Provide the (x, y) coordinate of the cell's center where the given text is located.  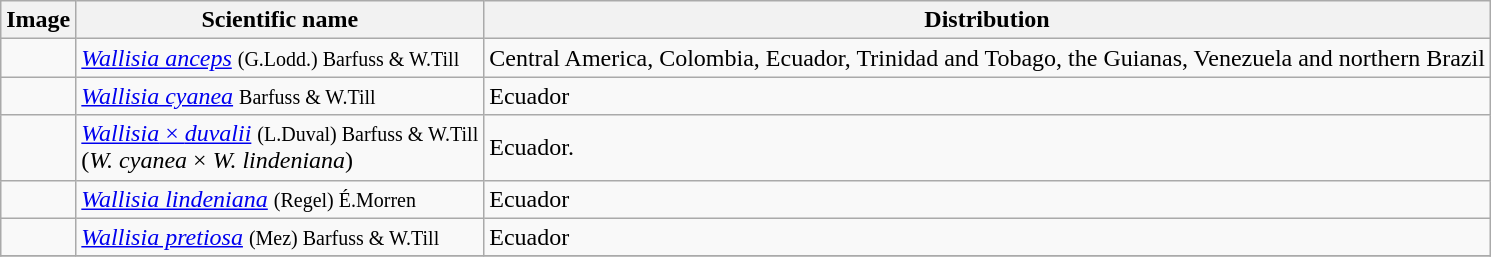
Distribution (988, 20)
Scientific name (280, 20)
Wallisia cyanea Barfuss & W.Till (280, 96)
Wallisia anceps (G.Lodd.) Barfuss & W.Till (280, 58)
Wallisia × duvalii (L.Duval) Barfuss & W.Till (W. cyanea × W. lindeniana) (280, 148)
Ecuador. (988, 148)
Wallisia pretiosa (Mez) Barfuss & W.Till (280, 237)
Wallisia lindeniana (Regel) É.Morren (280, 199)
Central America, Colombia, Ecuador, Trinidad and Tobago, the Guianas, Venezuela and northern Brazil (988, 58)
Image (38, 20)
